Find where the given text appears and provide that cell's center as [X, Y] coordinate. 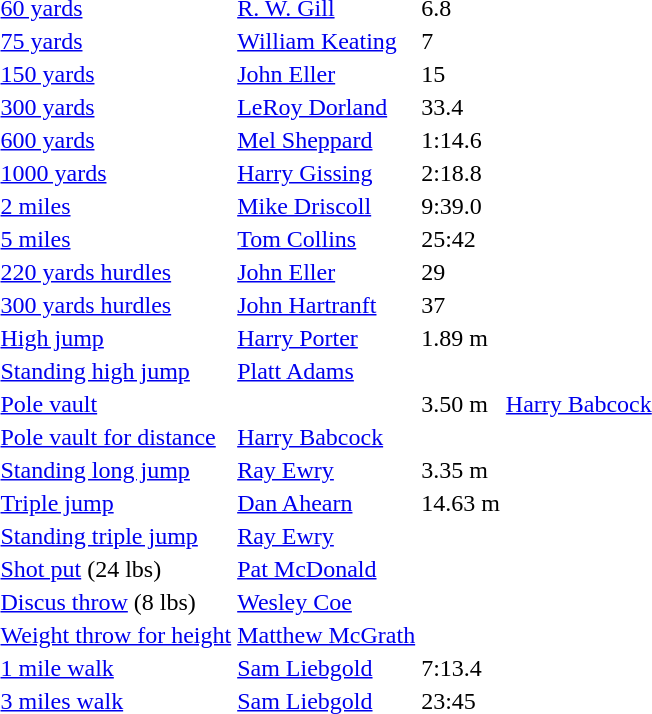
John Hartranft [326, 305]
33.4 [461, 107]
Tom Collins [326, 239]
Platt Adams [326, 371]
Dan Ahearn [326, 503]
37 [461, 305]
2:18.8 [461, 173]
3.35 m [461, 470]
Pat McDonald [326, 569]
25:42 [461, 239]
1:14.6 [461, 140]
1.89 m [461, 338]
Harry Gissing [326, 173]
Mike Driscoll [326, 206]
Matthew McGrath [326, 635]
Harry Babcock [326, 437]
9:39.0 [461, 206]
3.50 m [461, 404]
Wesley Coe [326, 602]
William Keating [326, 41]
7 [461, 41]
Harry Porter [326, 338]
Sam Liebgold [326, 668]
29 [461, 272]
LeRoy Dorland [326, 107]
14.63 m [461, 503]
7:13.4 [461, 668]
15 [461, 74]
Mel Sheppard [326, 140]
